Locate the cell with the specified text and output its [X, Y] center coordinate. 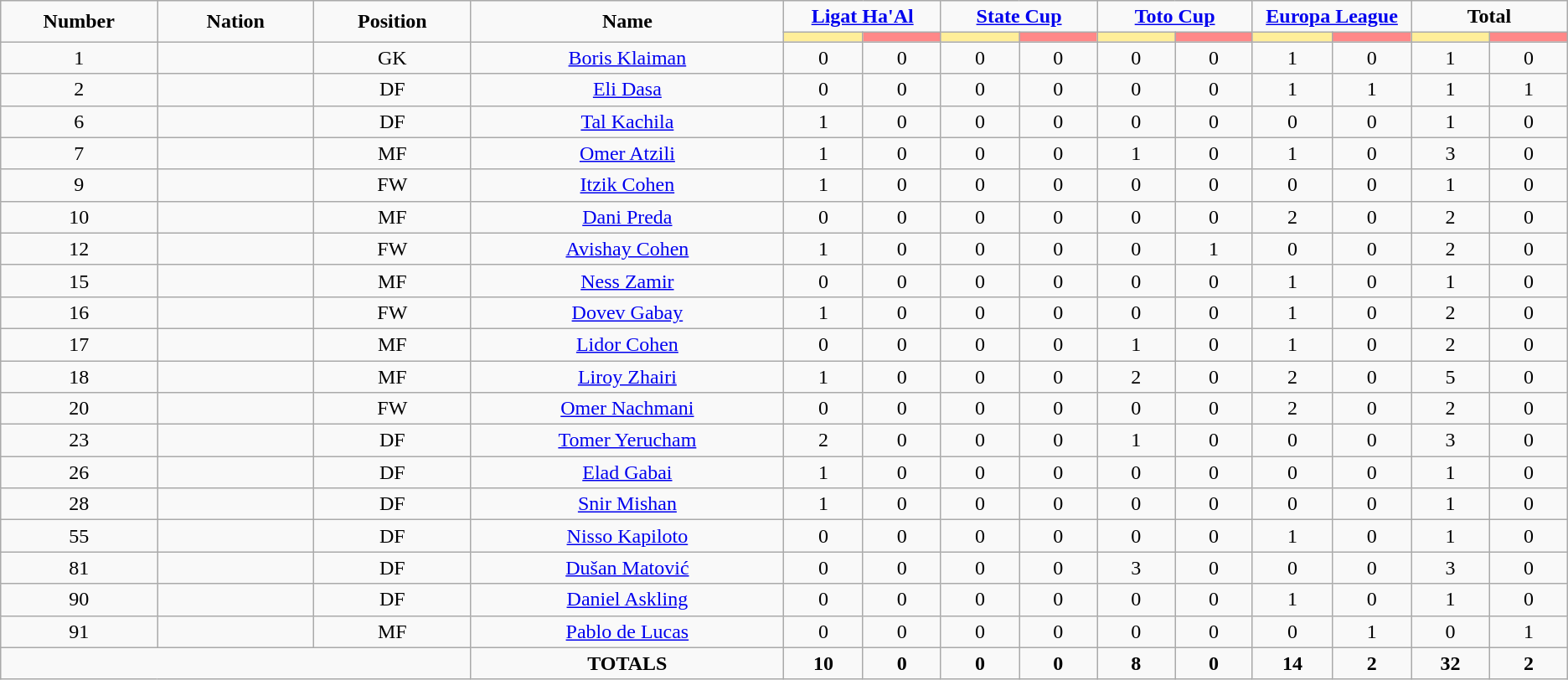
12 [79, 249]
23 [79, 440]
Tal Kachila [627, 121]
Ligat Ha'Al [863, 17]
Dani Preda [627, 217]
26 [79, 472]
15 [79, 281]
Position [392, 22]
32 [1451, 663]
Nisso Kapiloto [627, 536]
Toto Cup [1175, 17]
Elad Gabai [627, 472]
16 [79, 312]
5 [1451, 376]
55 [79, 536]
28 [79, 504]
90 [79, 600]
Omer Atzili [627, 153]
Ness Zamir [627, 281]
TOTALS [627, 663]
Avishay Cohen [627, 249]
Itzik Cohen [627, 185]
Boris Klaiman [627, 58]
Daniel Askling [627, 600]
Pablo de Lucas [627, 631]
Lidor Cohen [627, 344]
9 [79, 185]
7 [79, 153]
6 [79, 121]
8 [1136, 663]
Europa League [1332, 17]
Name [627, 22]
Snir Mishan [627, 504]
Nation [236, 22]
Eli Dasa [627, 90]
18 [79, 376]
Omer Nachmani [627, 409]
14 [1292, 663]
Dovev Gabay [627, 312]
GK [392, 58]
Tomer Yerucham [627, 440]
State Cup [1019, 17]
17 [79, 344]
Dušan Matović [627, 568]
Number [79, 22]
20 [79, 409]
91 [79, 631]
Total [1489, 17]
81 [79, 568]
Liroy Zhairi [627, 376]
